Search for the cell housing the specified text and yield its [x, y] center coordinate. 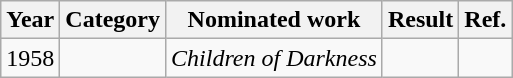
Category [113, 20]
1958 [30, 58]
Nominated work [274, 20]
Ref. [486, 20]
Children of Darkness [274, 58]
Year [30, 20]
Result [420, 20]
